Find where the given text appears and provide that cell's center as (x, y) coordinate. 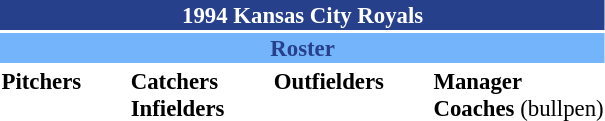
1994 Kansas City Royals (302, 15)
Roster (302, 48)
